Find where the given text appears and provide that cell's center as (X, Y) coordinate. 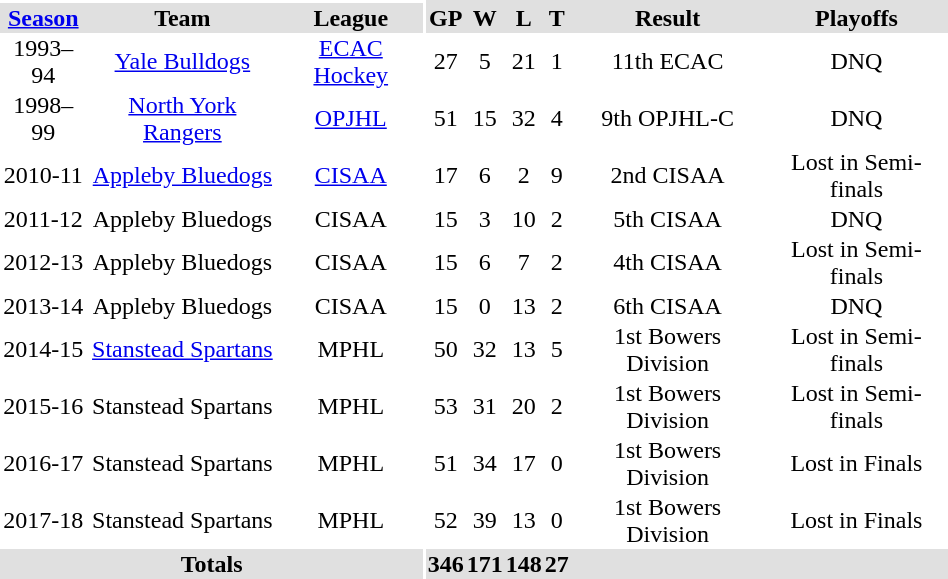
ECAC Hockey (350, 62)
21 (524, 62)
W (484, 18)
1998–99 (43, 118)
1 (556, 62)
Team (182, 18)
2017-18 (43, 520)
2010-11 (43, 176)
2012-13 (43, 262)
2015-16 (43, 406)
3 (484, 219)
2014-15 (43, 350)
31 (484, 406)
20 (524, 406)
34 (484, 464)
2016-17 (43, 464)
2013-14 (43, 306)
Yale Bulldogs (182, 62)
7 (524, 262)
1993–94 (43, 62)
2011-12 (43, 219)
9 (556, 176)
Playoffs (856, 18)
9th OPJHL-C (668, 118)
6th CISAA (668, 306)
GP (446, 18)
53 (446, 406)
Season (43, 18)
52 (446, 520)
39 (484, 520)
League (350, 18)
Totals (212, 564)
148 (524, 564)
OPJHL (350, 118)
North York Rangers (182, 118)
346 (446, 564)
5th CISAA (668, 219)
4th CISAA (668, 262)
10 (524, 219)
Result (668, 18)
2nd CISAA (668, 176)
50 (446, 350)
171 (484, 564)
4 (556, 118)
11th ECAC (668, 62)
L (524, 18)
T (556, 18)
